Pinpoint the cell where the given text exists, returning its (x, y) midpoint coordinate. 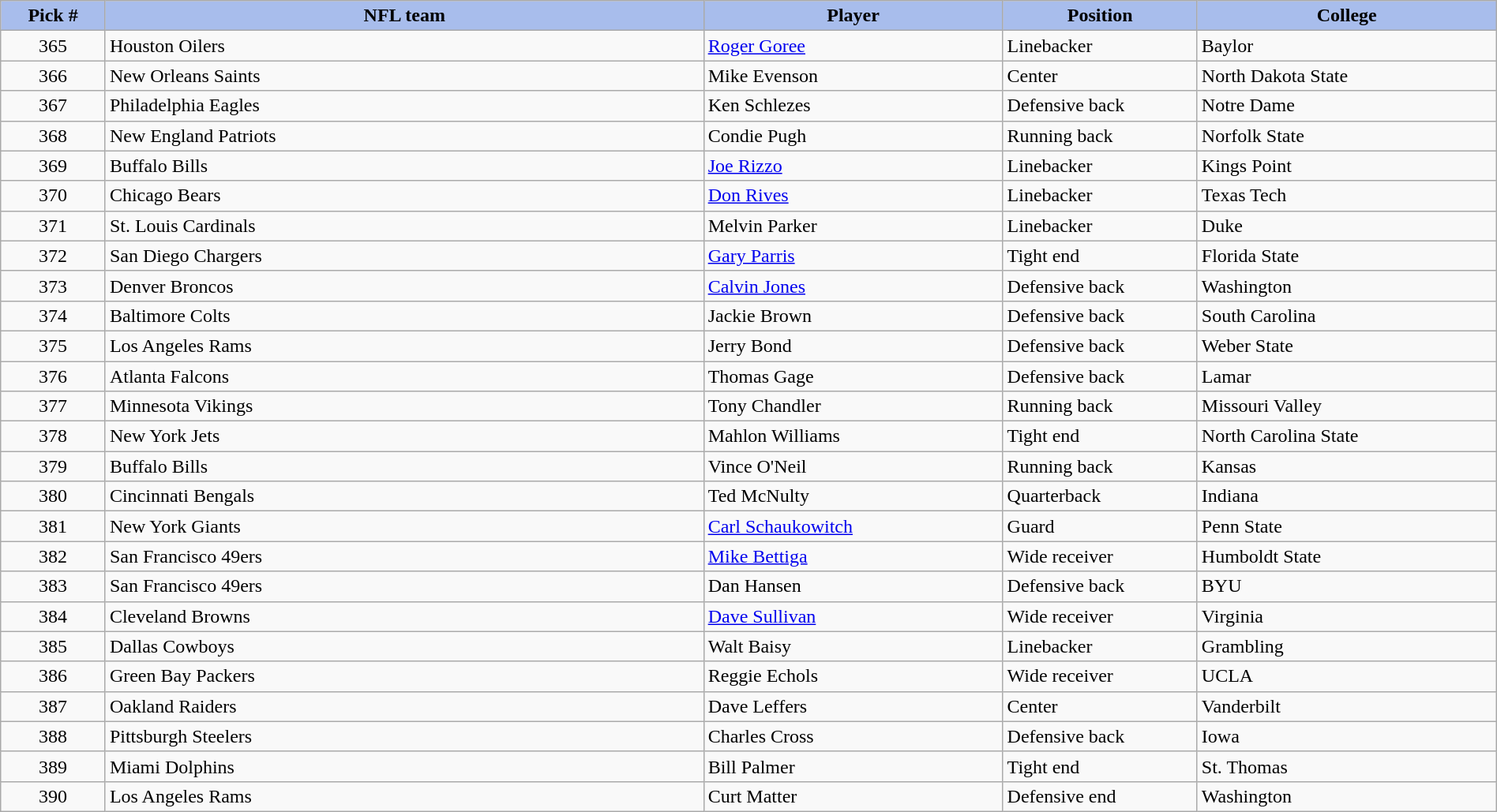
Roger Goree (853, 46)
Don Rives (853, 196)
Mike Bettiga (853, 556)
Joe Rizzo (853, 166)
Kansas (1347, 466)
North Carolina State (1347, 436)
North Dakota State (1347, 76)
386 (54, 676)
Penn State (1347, 526)
Dallas Cowboys (404, 646)
Minnesota Vikings (404, 406)
San Diego Chargers (404, 256)
389 (54, 766)
Grambling (1347, 646)
Curt Matter (853, 796)
Pick # (54, 16)
369 (54, 166)
Norfolk State (1347, 136)
Reggie Echols (853, 676)
Jerry Bond (853, 346)
Melvin Parker (853, 226)
365 (54, 46)
Gary Parris (853, 256)
Lamar (1347, 376)
372 (54, 256)
366 (54, 76)
Chicago Bears (404, 196)
Miami Dolphins (404, 766)
Ken Schlezes (853, 106)
Vanderbilt (1347, 706)
College (1347, 16)
Duke (1347, 226)
Humboldt State (1347, 556)
Position (1100, 16)
390 (54, 796)
Texas Tech (1347, 196)
New York Jets (404, 436)
Cincinnati Bengals (404, 496)
Houston Oilers (404, 46)
Baylor (1347, 46)
Thomas Gage (853, 376)
Denver Broncos (404, 286)
Vince O'Neil (853, 466)
Charles Cross (853, 736)
375 (54, 346)
Baltimore Colts (404, 316)
380 (54, 496)
373 (54, 286)
BYU (1347, 586)
Philadelphia Eagles (404, 106)
374 (54, 316)
Missouri Valley (1347, 406)
Carl Schaukowitch (853, 526)
Weber State (1347, 346)
Quarterback (1100, 496)
388 (54, 736)
379 (54, 466)
Mahlon Williams (853, 436)
Green Bay Packers (404, 676)
376 (54, 376)
New York Giants (404, 526)
371 (54, 226)
Jackie Brown (853, 316)
Calvin Jones (853, 286)
Bill Palmer (853, 766)
Dave Leffers (853, 706)
Atlanta Falcons (404, 376)
367 (54, 106)
381 (54, 526)
Kings Point (1347, 166)
Guard (1100, 526)
Iowa (1347, 736)
NFL team (404, 16)
Player (853, 16)
Mike Evenson (853, 76)
Defensive end (1100, 796)
Condie Pugh (853, 136)
St. Louis Cardinals (404, 226)
UCLA (1347, 676)
South Carolina (1347, 316)
382 (54, 556)
Dave Sullivan (853, 616)
Pittsburgh Steelers (404, 736)
368 (54, 136)
St. Thomas (1347, 766)
383 (54, 586)
Dan Hansen (853, 586)
Tony Chandler (853, 406)
Indiana (1347, 496)
Ted McNulty (853, 496)
New England Patriots (404, 136)
378 (54, 436)
Cleveland Browns (404, 616)
Florida State (1347, 256)
Virginia (1347, 616)
384 (54, 616)
Walt Baisy (853, 646)
377 (54, 406)
New Orleans Saints (404, 76)
385 (54, 646)
Notre Dame (1347, 106)
370 (54, 196)
Oakland Raiders (404, 706)
387 (54, 706)
